Search for the cell housing the specified text and yield its (X, Y) center coordinate. 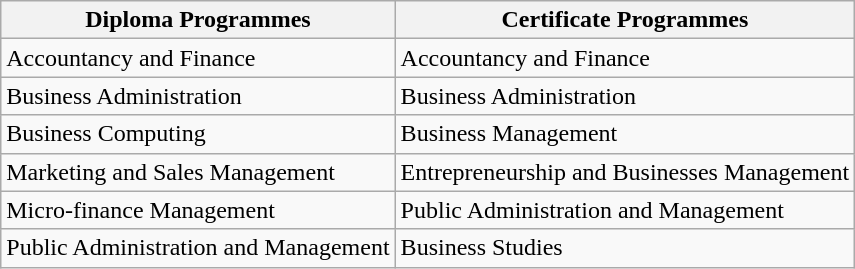
Entrepreneurship and Businesses Management (625, 172)
Certificate Programmes (625, 20)
Micro-finance Management (198, 210)
Business Studies (625, 248)
Business Management (625, 134)
Marketing and Sales Management (198, 172)
Diploma Programmes (198, 20)
Business Computing (198, 134)
